Find where the given text appears and provide that cell's center as (x, y) coordinate. 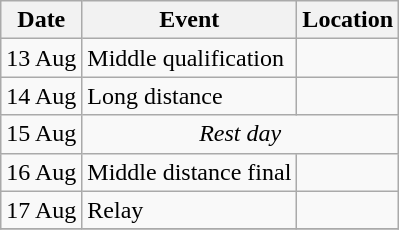
Location (348, 20)
Rest day (240, 134)
Middle distance final (190, 172)
13 Aug (42, 58)
16 Aug (42, 172)
Event (190, 20)
14 Aug (42, 96)
Middle qualification (190, 58)
15 Aug (42, 134)
Date (42, 20)
17 Aug (42, 210)
Relay (190, 210)
Long distance (190, 96)
